For the text-containing cell, return its midpoint in [x, y] coordinate format. 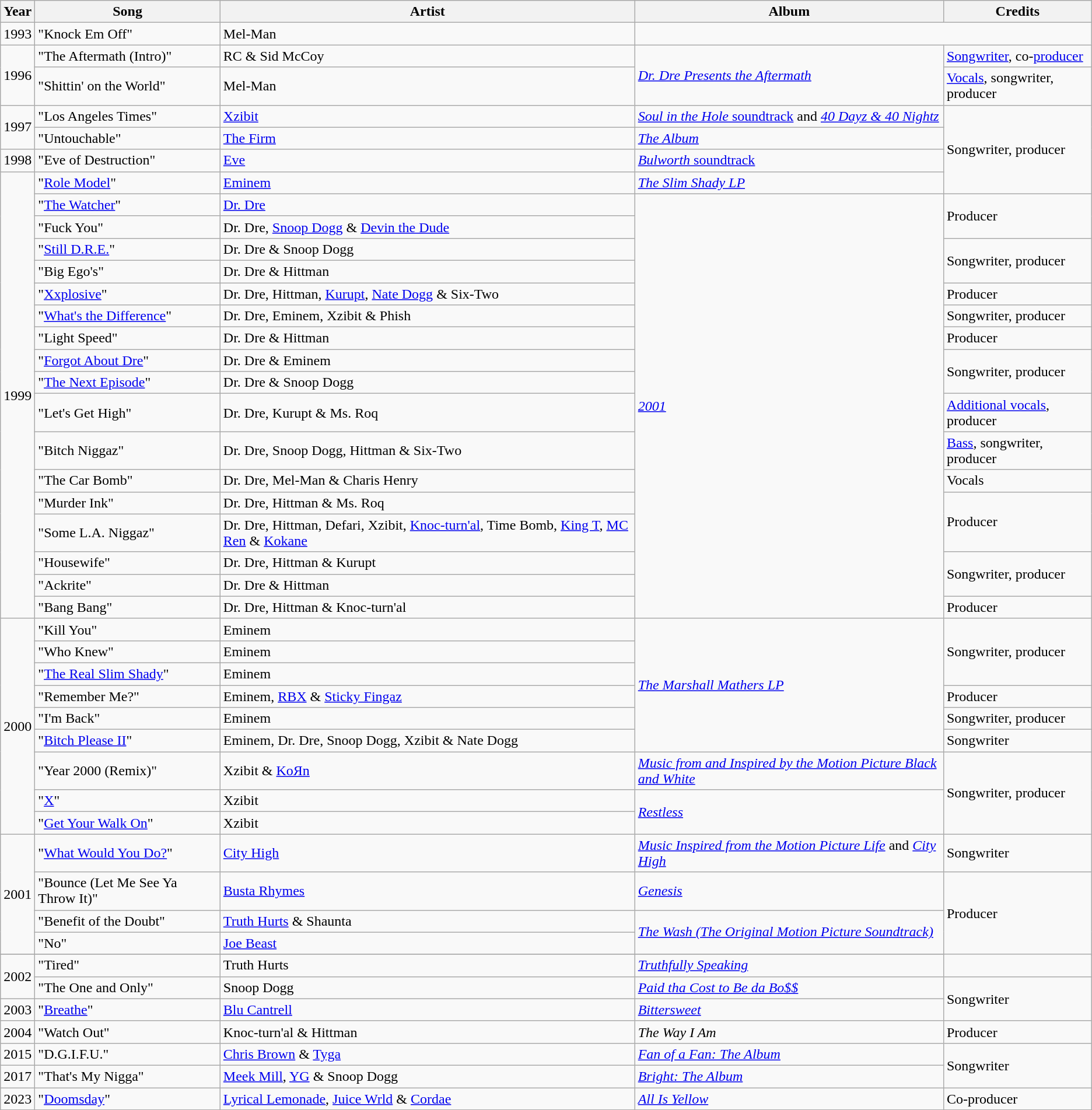
Dr. Dre, Hittman, Kurupt, Nate Dogg & Six-Two [427, 293]
"D.G.I.F.U." [128, 1054]
"Light Speed" [128, 338]
"Role Model" [128, 183]
The Marshall Mathers LP [789, 685]
"What's the Difference" [128, 316]
"Forgot About Dre" [128, 360]
The Album [789, 138]
Truth Hurts & Shaunta [427, 921]
Vocals, songwriter, producer [1017, 86]
"Doomsday" [128, 1098]
1996 [17, 75]
Truth Hurts [427, 965]
Xzibit & KoЯn [427, 771]
"Bitch Niggaz" [128, 450]
Fan of a Fan: The Album [789, 1054]
2017 [17, 1076]
"The Aftermath (Intro)" [128, 56]
"Bitch Please II" [128, 741]
Album [789, 12]
Dr. Dre, Snoop Dogg & Devin the Dude [427, 227]
2000 [17, 726]
Dr. Dre, Hittman & Ms. Roq [427, 503]
Joe Beast [427, 943]
"The Car Bomb" [128, 481]
1999 [17, 395]
"Get Your Walk On" [128, 823]
"X" [128, 801]
"I'm Back" [128, 719]
Bittersweet [789, 1010]
Genesis [789, 891]
Songwriter, co-producer [1017, 56]
1993 [17, 34]
"Untouchable" [128, 138]
2002 [17, 976]
Bass, songwriter, producer [1017, 450]
Eve [427, 160]
Blu Cantrell [427, 1010]
"Let's Get High" [128, 413]
The Slim Shady LP [789, 183]
All Is Yellow [789, 1098]
Dr. Dre, Hittman & Knoc-turn'al [427, 607]
Song [128, 12]
Additional vocals, producer [1017, 413]
"The One and Only" [128, 988]
"The Real Slim Shady" [128, 674]
2003 [17, 1010]
Meek Mill, YG & Snoop Dogg [427, 1076]
Restless [789, 812]
Dr. Dre, Hittman, Defari, Xzibit, Knoc-turn'al, Time Bomb, King T, MC Ren & Kokane [427, 533]
Dr. Dre, Mel-Man & Charis Henry [427, 481]
"Tired" [128, 965]
"Ackrite" [128, 585]
Eminem, Dr. Dre, Snoop Dogg, Xzibit & Nate Dogg [427, 741]
"Los Angeles Times" [128, 116]
"The Watcher" [128, 205]
Dr. Dre Presents the Aftermath [789, 75]
Dr. Dre, Hittman & Kurupt [427, 563]
"Year 2000 (Remix)" [128, 771]
The Wash (The Original Motion Picture Soundtrack) [789, 932]
RC & Sid McCoy [427, 56]
"Breathe" [128, 1010]
"No" [128, 943]
Music Inspired from the Motion Picture Life and City High [789, 853]
Year [17, 12]
Truthfully Speaking [789, 965]
The Way I Am [789, 1032]
The Firm [427, 138]
"Big Ego's" [128, 271]
"Watch Out" [128, 1032]
"That's My Nigga" [128, 1076]
1998 [17, 160]
"Kill You" [128, 629]
Lyrical Lemonade, Juice Wrld & Cordae [427, 1098]
"Murder Ink" [128, 503]
"Fuck You" [128, 227]
1997 [17, 127]
Dr. Dre [427, 205]
Knoc-turn'al & Hittman [427, 1032]
"What Would You Do?" [128, 853]
Dr. Dre, Kurupt & Ms. Roq [427, 413]
Dr. Dre, Snoop Dogg, Hittman & Six-Two [427, 450]
"Knock Em Off" [128, 34]
"Remember Me?" [128, 696]
"Who Knew" [128, 652]
Eminem, RBX & Sticky Fingaz [427, 696]
City High [427, 853]
Snoop Dogg [427, 988]
Bright: The Album [789, 1076]
Credits [1017, 12]
Vocals [1017, 481]
Music from and Inspired by the Motion Picture Black and White [789, 771]
Chris Brown & Tyga [427, 1054]
"Benefit of the Doubt" [128, 921]
"The Next Episode" [128, 383]
2004 [17, 1032]
Dr. Dre & Eminem [427, 360]
Artist [427, 12]
"Shittin' on the World" [128, 86]
Busta Rhymes [427, 891]
"Bang Bang" [128, 607]
"Some L.A. Niggaz" [128, 533]
"Still D.R.E." [128, 249]
Paid tha Cost to Be da Bo$$ [789, 988]
"Housewife" [128, 563]
"Xxplosive" [128, 293]
"Bounce (Let Me See Ya Throw It)" [128, 891]
Bulworth soundtrack [789, 160]
Soul in the Hole soundtrack and 40 Dayz & 40 Nightz [789, 116]
2023 [17, 1098]
Dr. Dre, Eminem, Xzibit & Phish [427, 316]
Co-producer [1017, 1098]
"Eve of Destruction" [128, 160]
2015 [17, 1054]
